Provide the [x, y] coordinate of the cell's center where the given text is located.  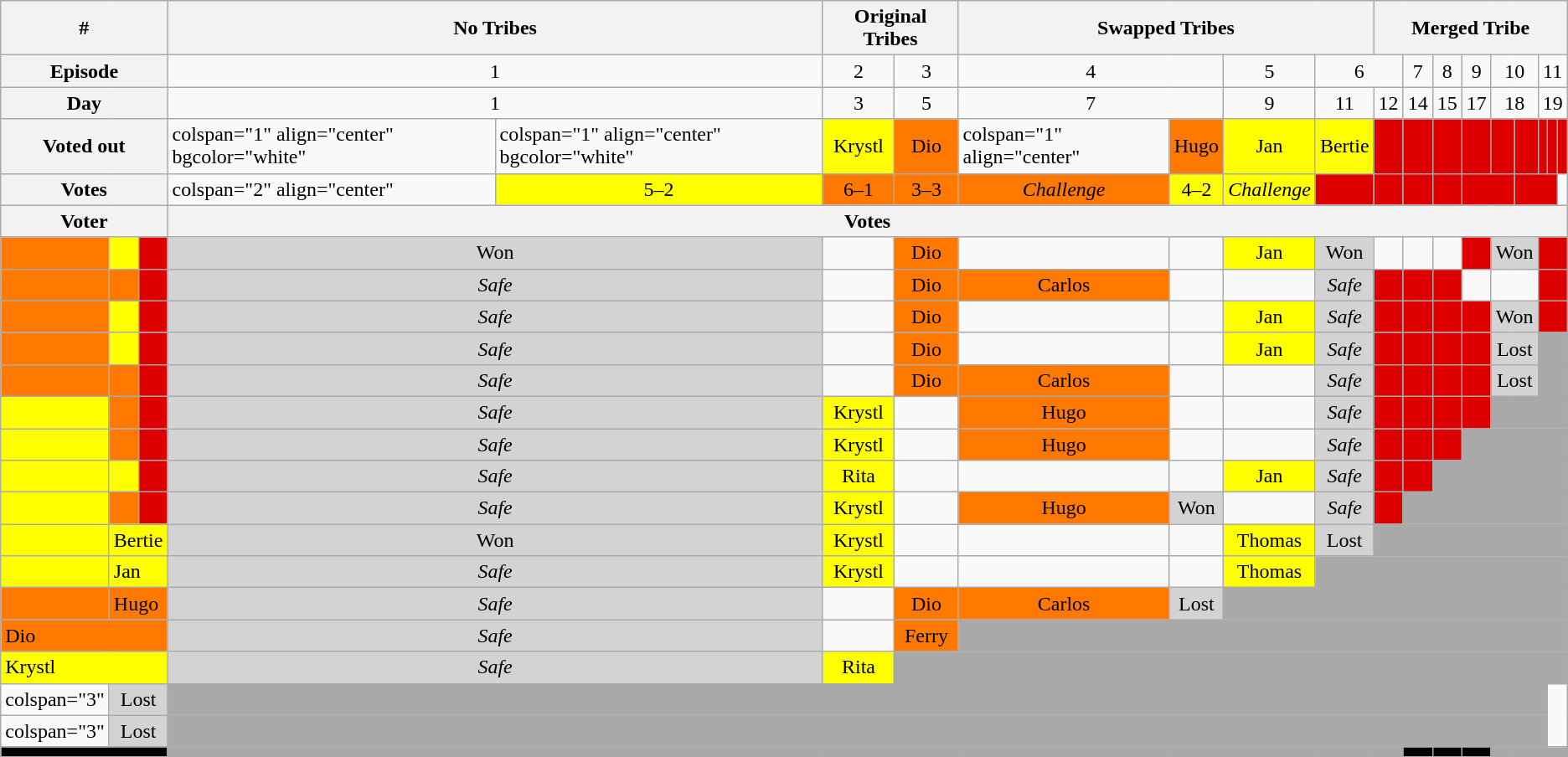
15 [1447, 103]
Voter [84, 221]
18 [1514, 103]
Voted out [84, 146]
Ferry [926, 636]
No Tribes [495, 28]
17 [1476, 103]
colspan="1" align="center" [1064, 146]
4–2 [1196, 189]
Merged Tribe [1471, 28]
12 [1389, 103]
4 [1091, 71]
14 [1417, 103]
5–2 [658, 189]
10 [1514, 71]
Swapped Tribes [1166, 28]
6–1 [859, 189]
Episode [84, 71]
6 [1359, 71]
# [84, 28]
Original Tribes [890, 28]
19 [1553, 103]
colspan="2" align="center" [332, 189]
Day [84, 103]
8 [1447, 71]
2 [859, 71]
3–3 [926, 189]
